Find where the given text appears and provide that cell's center as [x, y] coordinate. 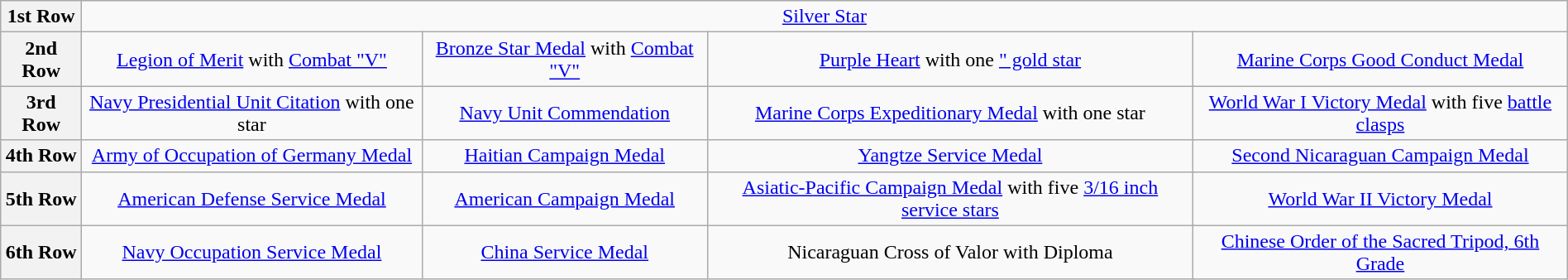
China Service Medal [564, 252]
Chinese Order of the Sacred Tripod, 6th Grade [1381, 252]
Navy Occupation Service Medal [252, 252]
World War II Victory Medal [1381, 199]
Asiatic-Pacific Campaign Medal with five 3/16 inch service stars [950, 199]
Marine Corps Good Conduct Medal [1381, 60]
3rd Row [41, 113]
Purple Heart with one " gold star [950, 60]
Legion of Merit with Combat "V" [252, 60]
Haitian Campaign Medal [564, 156]
Silver Star [825, 17]
American Campaign Medal [564, 199]
4th Row [41, 156]
Army of Occupation of Germany Medal [252, 156]
World War I Victory Medal with five battle clasps [1381, 113]
Navy Presidential Unit Citation with one star [252, 113]
Navy Unit Commendation [564, 113]
Second Nicaraguan Campaign Medal [1381, 156]
2nd Row [41, 60]
1st Row [41, 17]
Nicaraguan Cross of Valor with Diploma [950, 252]
Marine Corps Expeditionary Medal with one star [950, 113]
American Defense Service Medal [252, 199]
5th Row [41, 199]
Yangtze Service Medal [950, 156]
6th Row [41, 252]
Bronze Star Medal with Combat "V" [564, 60]
